Identify which cell holds the provided text, then report its (x, y) central coordinate. 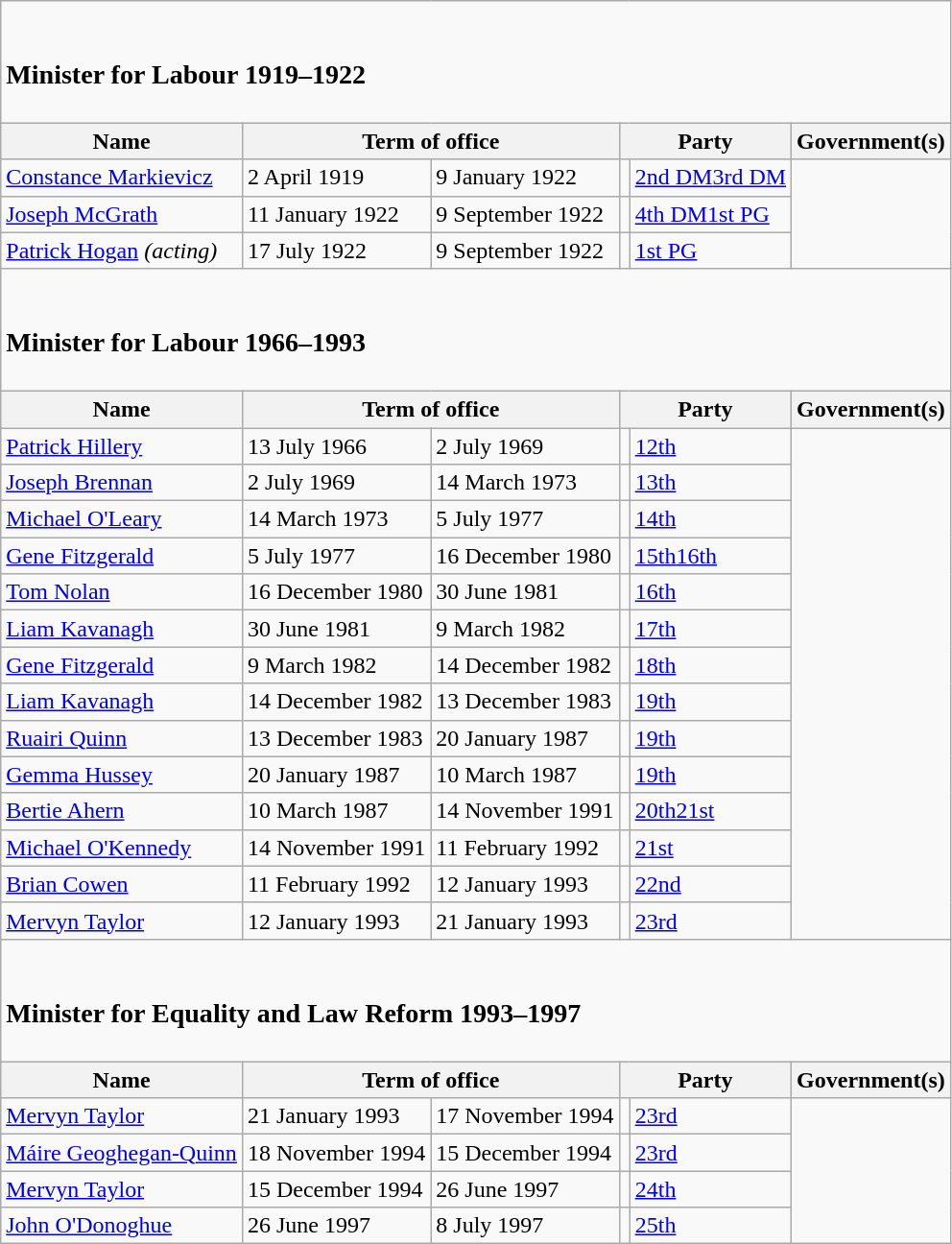
Minister for Labour 1919–1922 (476, 61)
4th DM1st PG (710, 214)
17 July 1922 (336, 251)
1st PG (710, 251)
Minister for Equality and Law Reform 1993–1997 (476, 1000)
Michael O'Leary (122, 519)
22nd (710, 884)
Gemma Hussey (122, 775)
Brian Cowen (122, 884)
14th (710, 519)
8 July 1997 (525, 1226)
20th21st (710, 811)
13th (710, 483)
9 January 1922 (525, 178)
15th16th (710, 556)
Minister for Labour 1966–1993 (476, 330)
18th (710, 665)
12th (710, 446)
Ruairi Quinn (122, 738)
11 January 1922 (336, 214)
Máire Geoghegan-Quinn (122, 1153)
13 July 1966 (336, 446)
Patrick Hillery (122, 446)
John O'Donoghue (122, 1226)
Constance Markievicz (122, 178)
2 April 1919 (336, 178)
24th (710, 1189)
Michael O'Kennedy (122, 848)
17 November 1994 (525, 1116)
Tom Nolan (122, 592)
Joseph Brennan (122, 483)
17th (710, 629)
16th (710, 592)
Patrick Hogan (acting) (122, 251)
Bertie Ahern (122, 811)
18 November 1994 (336, 1153)
Joseph McGrath (122, 214)
25th (710, 1226)
2nd DM3rd DM (710, 178)
21st (710, 848)
